Provide the (x, y) coordinate of the cell's center where the given text is located.  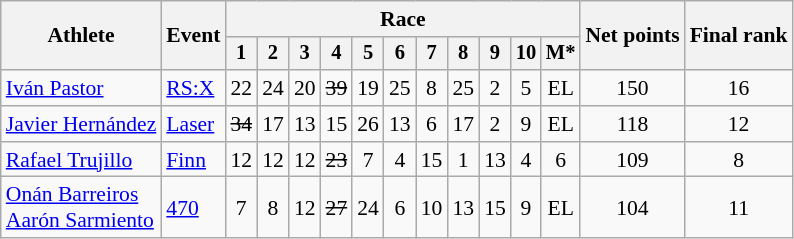
11 (739, 208)
39 (337, 88)
Net points (632, 36)
Onán BarreirosAarón Sarmiento (82, 208)
26 (368, 124)
109 (632, 160)
M* (560, 54)
Iván Pastor (82, 88)
Laser (193, 124)
Javier Hernández (82, 124)
16 (739, 88)
118 (632, 124)
Rafael Trujillo (82, 160)
Event (193, 36)
RS:X (193, 88)
Final rank (739, 36)
Athlete (82, 36)
27 (337, 208)
Race (402, 19)
20 (305, 88)
3 (305, 54)
19 (368, 88)
470 (193, 208)
23 (337, 160)
22 (241, 88)
150 (632, 88)
Finn (193, 160)
104 (632, 208)
34 (241, 124)
